Provide the (x, y) coordinate of the cell's center where the given text is located.  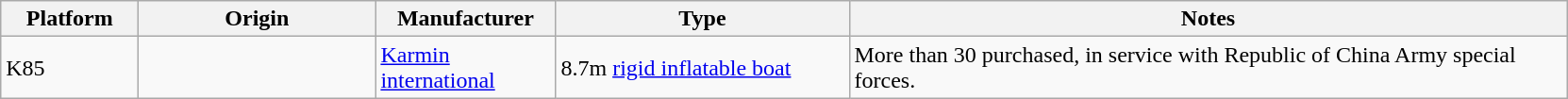
Type (702, 19)
Karmin international (466, 68)
Manufacturer (466, 19)
More than 30 purchased, in service with Republic of China Army special forces. (1208, 68)
Platform (70, 19)
Origin (257, 19)
8.7m rigid inflatable boat (702, 68)
K85 (70, 68)
Notes (1208, 19)
